Determine the [X, Y] coordinate at the center of the cell enclosing the given text.  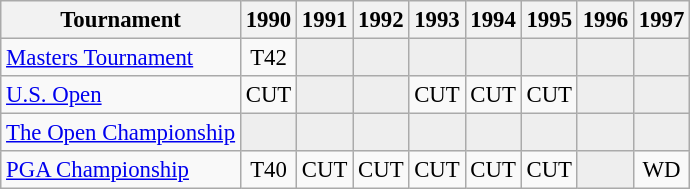
1996 [605, 20]
1991 [325, 20]
T40 [268, 170]
1997 [661, 20]
1994 [493, 20]
WD [661, 170]
Tournament [121, 20]
1990 [268, 20]
Masters Tournament [121, 58]
U.S. Open [121, 95]
The Open Championship [121, 133]
PGA Championship [121, 170]
1995 [549, 20]
1993 [437, 20]
1992 [381, 20]
T42 [268, 58]
